Output the (X, Y) coordinate of the center of the cell containing the given text.  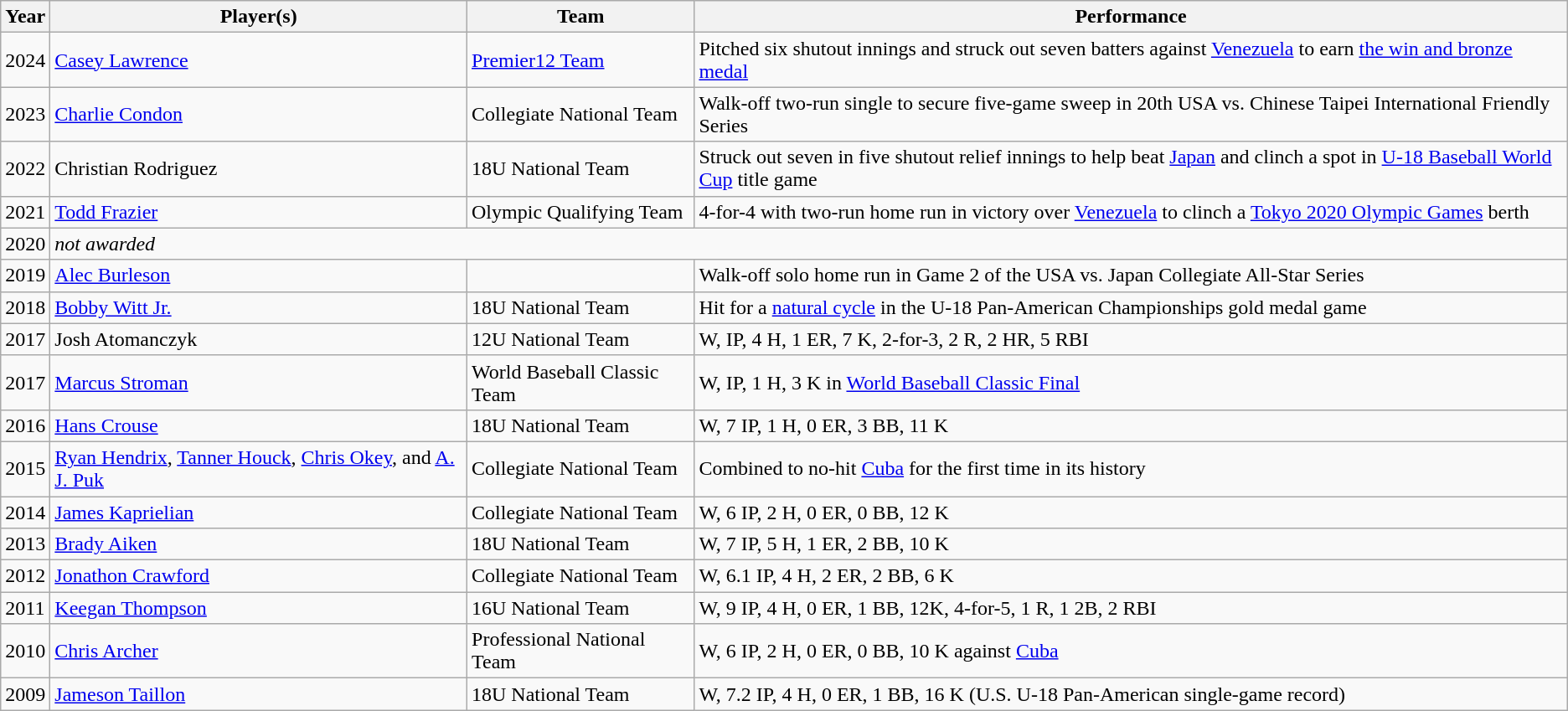
Combined to no-hit Cuba for the first time in its history (1131, 469)
not awarded (809, 244)
2020 (25, 244)
2018 (25, 307)
W, 7.2 IP, 4 H, 0 ER, 1 BB, 16 K (U.S. U-18 Pan-American single-game record) (1131, 694)
2011 (25, 608)
W, 6 IP, 2 H, 0 ER, 0 BB, 12 K (1131, 512)
2016 (25, 425)
2010 (25, 652)
2019 (25, 276)
2023 (25, 114)
Premier12 Team (581, 60)
Bobby Witt Jr. (259, 307)
Charlie Condon (259, 114)
Hit for a natural cycle in the U-18 Pan-American Championships gold medal game (1131, 307)
Year (25, 17)
W, 7 IP, 1 H, 0 ER, 3 BB, 11 K (1131, 425)
Hans Crouse (259, 425)
W, 9 IP, 4 H, 0 ER, 1 BB, 12K, 4-for-5, 1 R, 1 2B, 2 RBI (1131, 608)
Olympic Qualifying Team (581, 212)
12U National Team (581, 339)
Ryan Hendrix, Tanner Houck, Chris Okey, and A. J. Puk (259, 469)
2013 (25, 544)
Player(s) (259, 17)
Jonathon Crawford (259, 576)
16U National Team (581, 608)
W, 6.1 IP, 4 H, 2 ER, 2 BB, 6 K (1131, 576)
2021 (25, 212)
W, IP, 1 H, 3 K in World Baseball Classic Final (1131, 382)
Alec Burleson (259, 276)
Professional National Team (581, 652)
W, IP, 4 H, 1 ER, 7 K, 2-for-3, 2 R, 2 HR, 5 RBI (1131, 339)
2012 (25, 576)
4-for-4 with two-run home run in victory over Venezuela to clinch a Tokyo 2020 Olympic Games berth (1131, 212)
Struck out seven in five shutout relief innings to help beat Japan and clinch a spot in U-18 Baseball World Cup title game (1131, 169)
Christian Rodriguez (259, 169)
Keegan Thompson (259, 608)
2022 (25, 169)
2014 (25, 512)
World Baseball Classic Team (581, 382)
Pitched six shutout innings and struck out seven batters against Venezuela to earn the win and bronze medal (1131, 60)
Todd Frazier (259, 212)
W, 7 IP, 5 H, 1 ER, 2 BB, 10 K (1131, 544)
2009 (25, 694)
2024 (25, 60)
Performance (1131, 17)
Casey Lawrence (259, 60)
2015 (25, 469)
Marcus Stroman (259, 382)
Josh Atomanczyk (259, 339)
Walk-off solo home run in Game 2 of the USA vs. Japan Collegiate All-Star Series (1131, 276)
Chris Archer (259, 652)
Walk-off two-run single to secure five-game sweep in 20th USA vs. Chinese Taipei International Friendly Series (1131, 114)
W, 6 IP, 2 H, 0 ER, 0 BB, 10 K against Cuba (1131, 652)
Brady Aiken (259, 544)
Team (581, 17)
Jameson Taillon (259, 694)
James Kaprielian (259, 512)
